Pinpoint the cell where the given text exists, returning its [X, Y] midpoint coordinate. 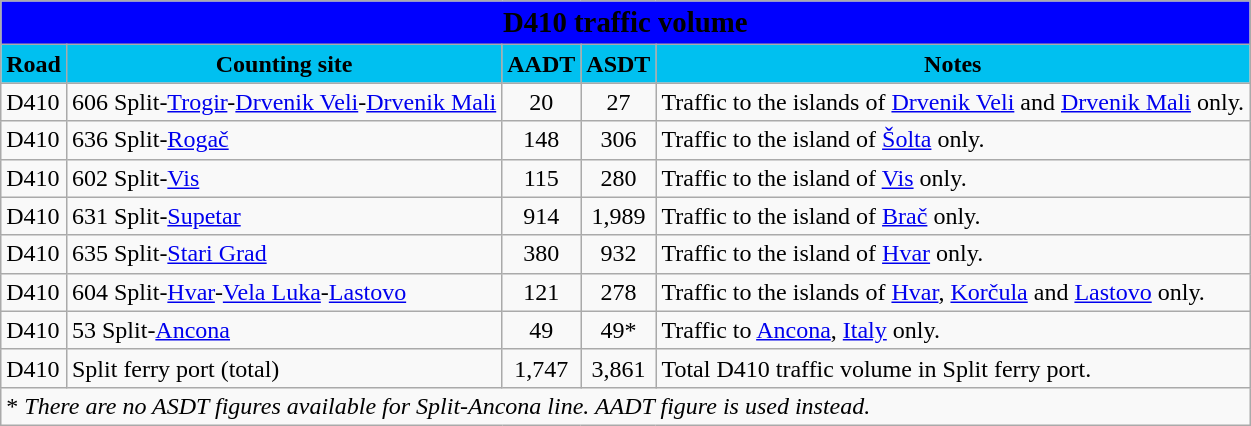
AADT [542, 64]
306 [618, 140]
636 Split-Rogač [284, 140]
121 [542, 292]
602 Split-Vis [284, 178]
ASDT [618, 64]
Road [34, 64]
49* [618, 330]
280 [618, 178]
631 Split-Supetar [284, 216]
Traffic to Ancona, Italy only. [953, 330]
604 Split-Hvar-Vela Luka-Lastovo [284, 292]
1,989 [618, 216]
932 [618, 254]
Traffic to the islands of Drvenik Veli and Drvenik Mali only. [953, 102]
1,747 [542, 368]
53 Split-Ancona [284, 330]
606 Split-Trogir-Drvenik Veli-Drvenik Mali [284, 102]
Traffic to the island of Šolta only. [953, 140]
Total D410 traffic volume in Split ferry port. [953, 368]
27 [618, 102]
* There are no ASDT figures available for Split-Ancona line. AADT figure is used instead. [626, 406]
148 [542, 140]
D410 traffic volume [626, 23]
49 [542, 330]
Traffic to the island of Brač only. [953, 216]
115 [542, 178]
3,861 [618, 368]
20 [542, 102]
Traffic to the islands of Hvar, Korčula and Lastovo only. [953, 292]
278 [618, 292]
Traffic to the island of Vis only. [953, 178]
914 [542, 216]
635 Split-Stari Grad [284, 254]
380 [542, 254]
Traffic to the island of Hvar only. [953, 254]
Notes [953, 64]
Counting site [284, 64]
Split ferry port (total) [284, 368]
